From the cell containing the given text, extract its center point as (X, Y) coordinate. 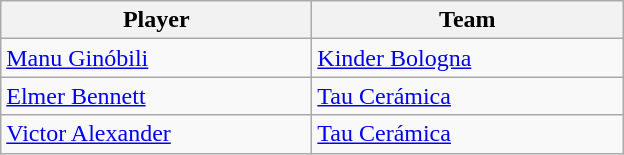
Player (156, 20)
Victor Alexander (156, 134)
Elmer Bennett (156, 96)
Team (468, 20)
Kinder Bologna (468, 58)
Manu Ginóbili (156, 58)
